Scan for the cell matching the given text and deliver its [X, Y] coordinate at center. 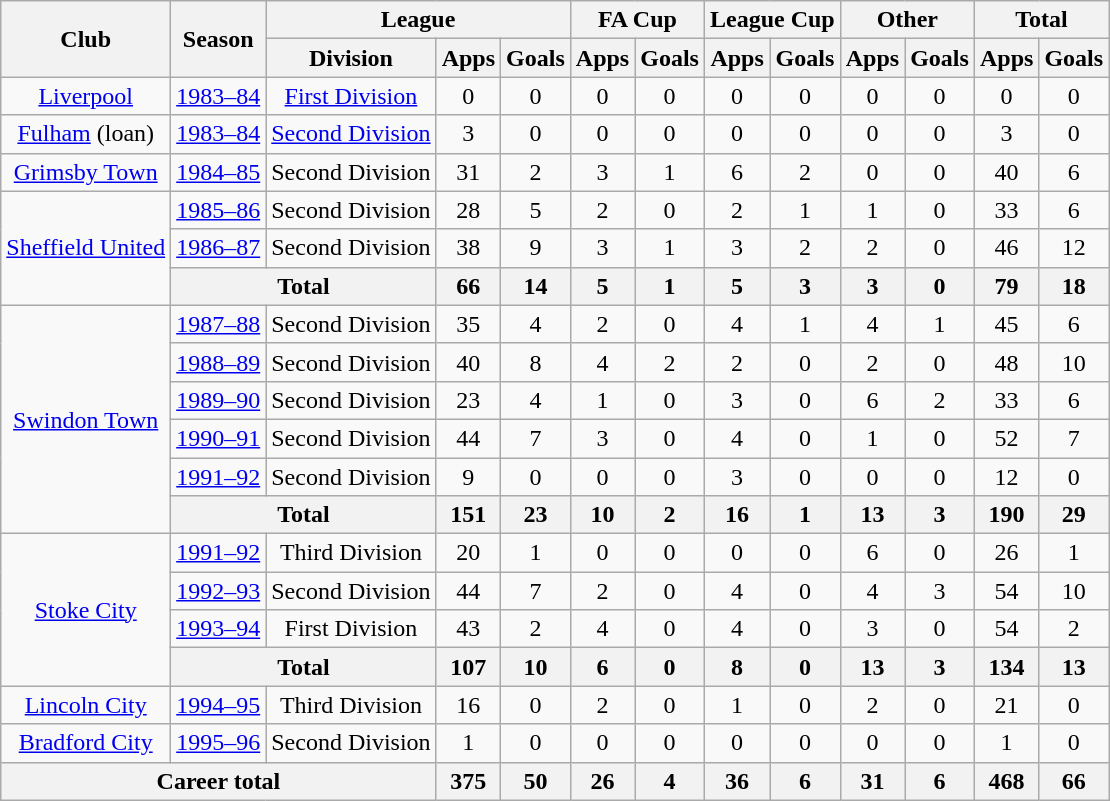
190 [1006, 515]
468 [1006, 781]
Stoke City [86, 610]
Bradford City [86, 743]
45 [1006, 324]
79 [1006, 286]
36 [736, 781]
Grimsby Town [86, 172]
14 [536, 286]
1984–85 [218, 172]
50 [536, 781]
20 [468, 553]
Season [218, 39]
35 [468, 324]
43 [468, 629]
151 [468, 515]
Fulham (loan) [86, 134]
107 [468, 667]
League [418, 20]
1986–87 [218, 248]
52 [1006, 438]
Career total [218, 781]
28 [468, 210]
League Cup [772, 20]
1987–88 [218, 324]
Swindon Town [86, 419]
21 [1006, 705]
1995–96 [218, 743]
1989–90 [218, 400]
29 [1074, 515]
1985–86 [218, 210]
Liverpool [86, 96]
18 [1074, 286]
FA Cup [637, 20]
Division [351, 58]
Sheffield United [86, 248]
46 [1006, 248]
Lincoln City [86, 705]
375 [468, 781]
48 [1006, 362]
1992–93 [218, 591]
Other [907, 20]
1988–89 [218, 362]
134 [1006, 667]
Club [86, 39]
38 [468, 248]
1993–94 [218, 629]
1994–95 [218, 705]
1990–91 [218, 438]
